From the cell containing the given text, extract its center point as [X, Y] coordinate. 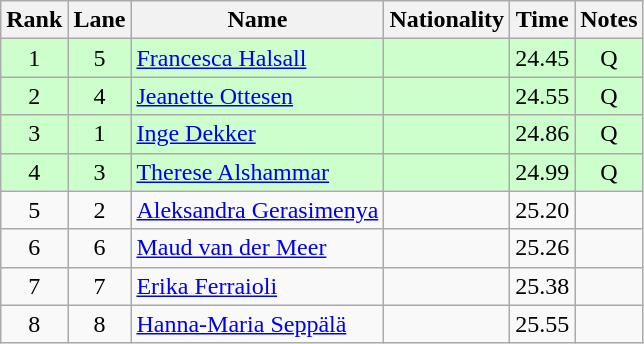
25.26 [542, 248]
Rank [34, 20]
25.55 [542, 324]
Lane [100, 20]
Time [542, 20]
24.45 [542, 58]
25.20 [542, 210]
Maud van der Meer [258, 248]
Jeanette Ottesen [258, 96]
Nationality [447, 20]
Name [258, 20]
Hanna-Maria Seppälä [258, 324]
24.86 [542, 134]
Francesca Halsall [258, 58]
Aleksandra Gerasimenya [258, 210]
Inge Dekker [258, 134]
24.55 [542, 96]
Erika Ferraioli [258, 286]
Notes [609, 20]
24.99 [542, 172]
25.38 [542, 286]
Therese Alshammar [258, 172]
